Locate the cell with the specified text and output its (X, Y) center coordinate. 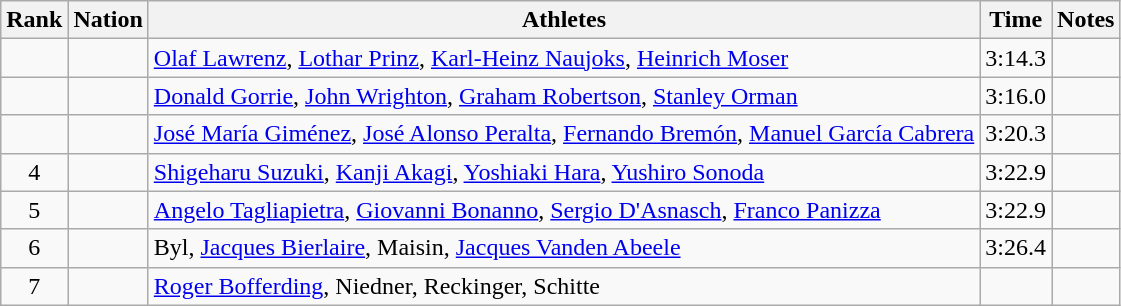
Donald Gorrie, John Wrighton, Graham Robertson, Stanley Orman (564, 96)
3:20.3 (1016, 134)
Shigeharu Suzuki, Kanji Akagi, Yoshiaki Hara, Yushiro Sonoda (564, 172)
7 (34, 286)
Angelo Tagliapietra, Giovanni Bonanno, Sergio D'Asnasch, Franco Panizza (564, 210)
Nation (108, 20)
6 (34, 248)
José María Giménez, José Alonso Peralta, Fernando Bremón, Manuel García Cabrera (564, 134)
3:14.3 (1016, 58)
Olaf Lawrenz, Lothar Prinz, Karl-Heinz Naujoks, Heinrich Moser (564, 58)
5 (34, 210)
3:26.4 (1016, 248)
Time (1016, 20)
Notes (1086, 20)
3:16.0 (1016, 96)
Rank (34, 20)
Athletes (564, 20)
Roger Bofferding, Niedner, Reckinger, Schitte (564, 286)
4 (34, 172)
Byl, Jacques Bierlaire, Maisin, Jacques Vanden Abeele (564, 248)
